From the cell containing the given text, extract its center point as (x, y) coordinate. 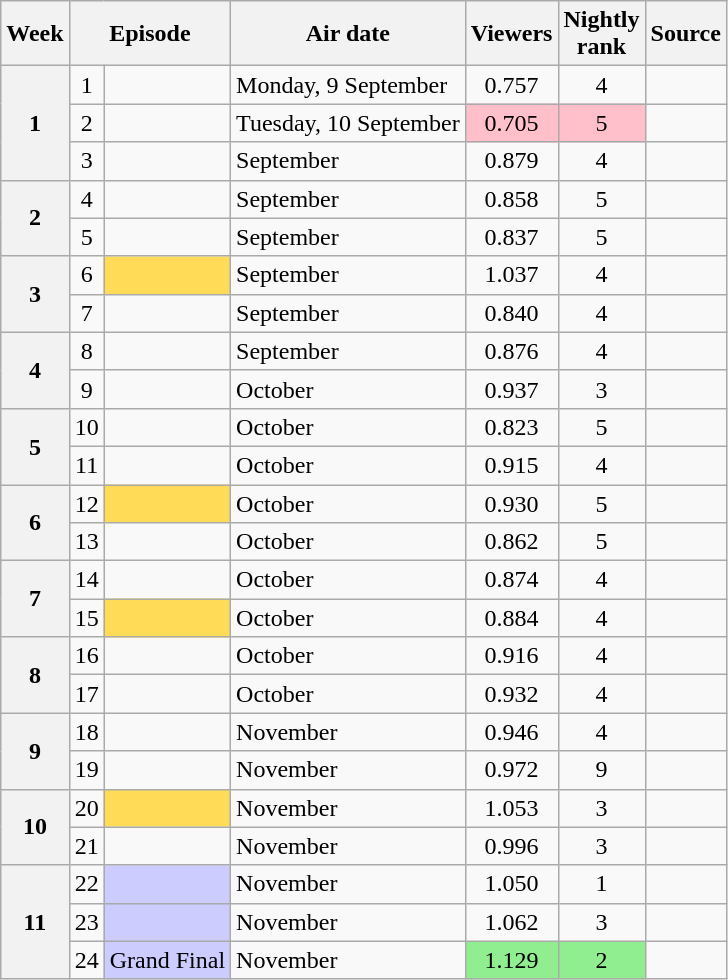
0.757 (512, 85)
Viewers (512, 34)
0.823 (512, 427)
0.862 (512, 542)
0.996 (512, 846)
Monday, 9 September (348, 85)
0.876 (512, 351)
20 (86, 808)
16 (86, 656)
Tuesday, 10 September (348, 123)
0.858 (512, 199)
0.874 (512, 580)
0.916 (512, 656)
1.050 (512, 884)
Nightlyrank (602, 34)
Grand Final (167, 960)
0.946 (512, 732)
Air date (348, 34)
12 (86, 503)
1.053 (512, 808)
0.932 (512, 694)
13 (86, 542)
0.884 (512, 618)
1.062 (512, 922)
0.840 (512, 313)
Week (35, 34)
0.930 (512, 503)
17 (86, 694)
Episode (150, 34)
0.879 (512, 161)
15 (86, 618)
0.972 (512, 770)
0.837 (512, 237)
0.705 (512, 123)
0.915 (512, 465)
1.037 (512, 275)
23 (86, 922)
24 (86, 960)
21 (86, 846)
14 (86, 580)
22 (86, 884)
18 (86, 732)
1.129 (512, 960)
Source (686, 34)
19 (86, 770)
0.937 (512, 389)
